Pinpoint the cell where the given text exists, returning its [x, y] midpoint coordinate. 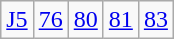
81 [120, 20]
80 [86, 20]
83 [156, 20]
76 [50, 20]
J5 [17, 20]
